Identify which cell holds the provided text, then report its [X, Y] central coordinate. 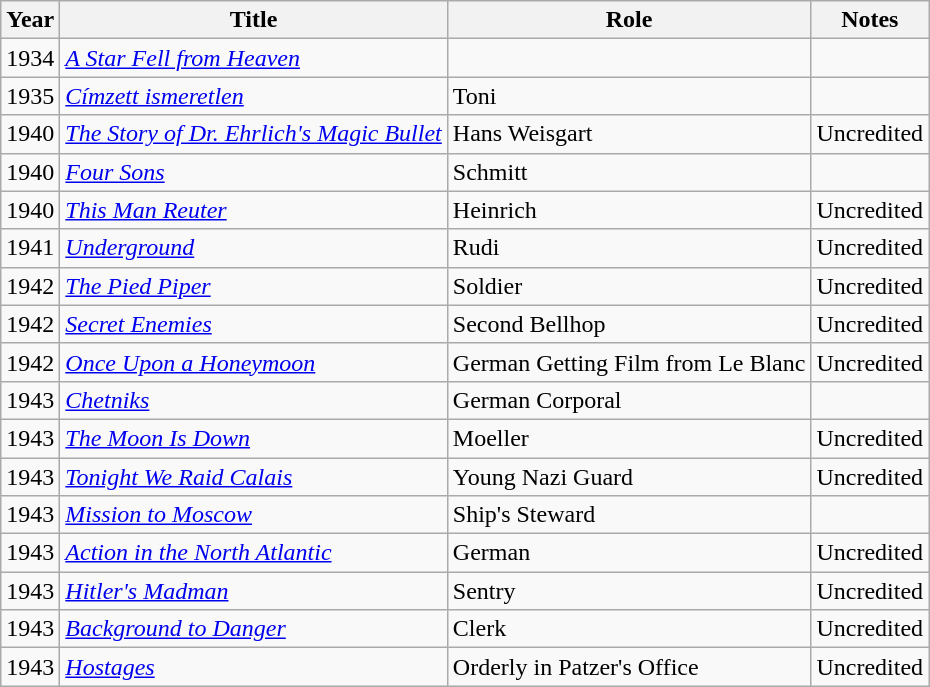
This Man Reuter [254, 210]
Címzett ismeretlen [254, 96]
1935 [30, 96]
Tonight We Raid Calais [254, 477]
Soldier [629, 286]
Secret Enemies [254, 324]
Orderly in Patzer's Office [629, 667]
Toni [629, 96]
Rudi [629, 248]
Background to Danger [254, 629]
Mission to Moscow [254, 515]
Role [629, 20]
Chetniks [254, 400]
A Star Fell from Heaven [254, 58]
Heinrich [629, 210]
Action in the North Atlantic [254, 553]
Clerk [629, 629]
Young Nazi Guard [629, 477]
Underground [254, 248]
Second Bellhop [629, 324]
Schmitt [629, 172]
German Corporal [629, 400]
Hitler's Madman [254, 591]
Title [254, 20]
Hostages [254, 667]
Moeller [629, 438]
The Pied Piper [254, 286]
German [629, 553]
German Getting Film from Le Blanc [629, 362]
Once Upon a Honeymoon [254, 362]
The Moon Is Down [254, 438]
Year [30, 20]
1941 [30, 248]
1934 [30, 58]
Notes [870, 20]
The Story of Dr. Ehrlich's Magic Bullet [254, 134]
Hans Weisgart [629, 134]
Sentry [629, 591]
Ship's Steward [629, 515]
Four Sons [254, 172]
